Identify which cell holds the provided text, then report its (x, y) central coordinate. 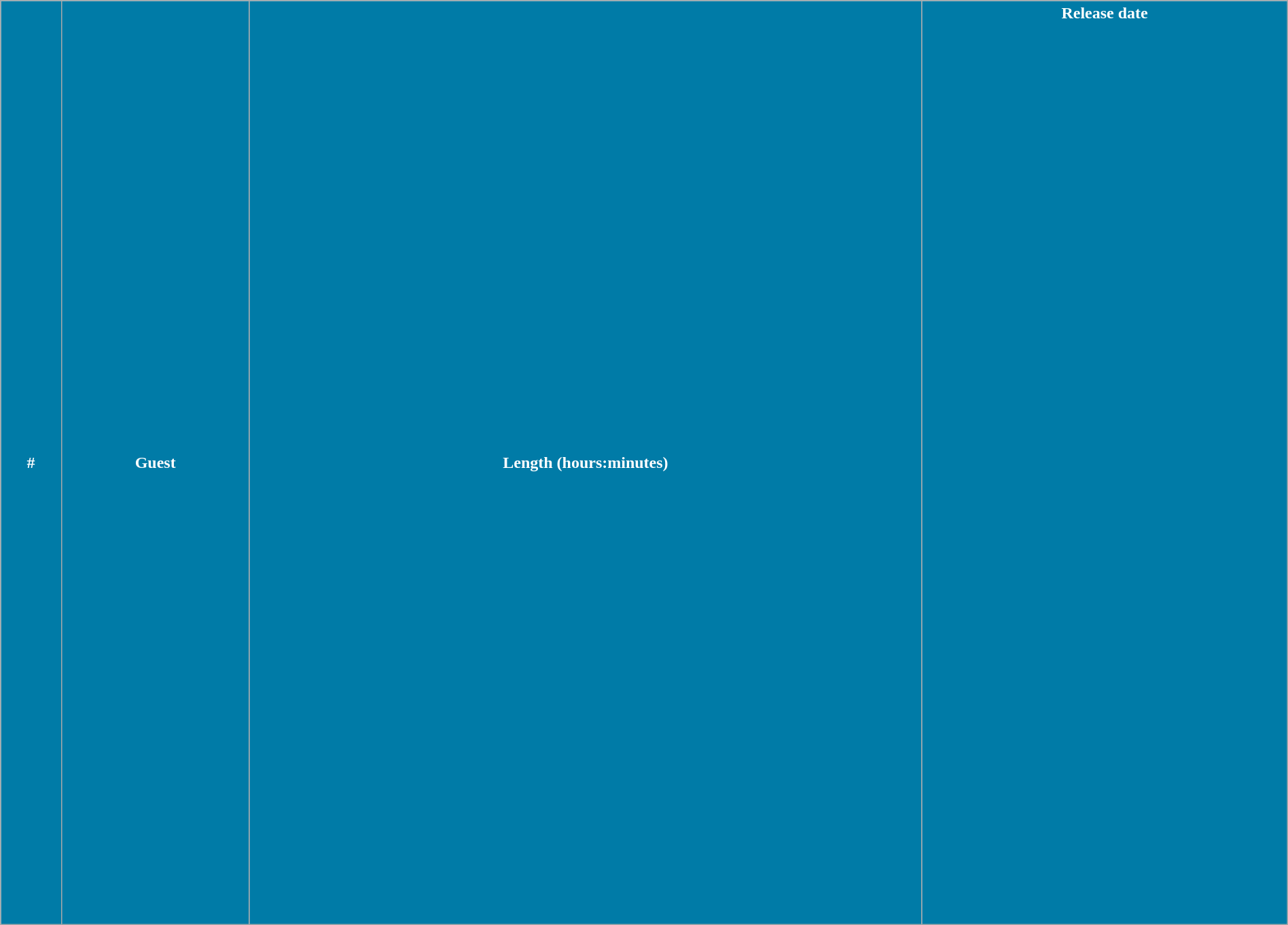
Length (hours:minutes) (586, 463)
Release date (1105, 463)
Guest (155, 463)
# (31, 463)
